From the cell containing the given text, extract its center point as [x, y] coordinate. 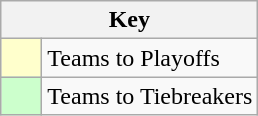
Teams to Playoffs [150, 58]
Teams to Tiebreakers [150, 96]
Key [130, 20]
